Search for the cell housing the specified text and yield its [X, Y] center coordinate. 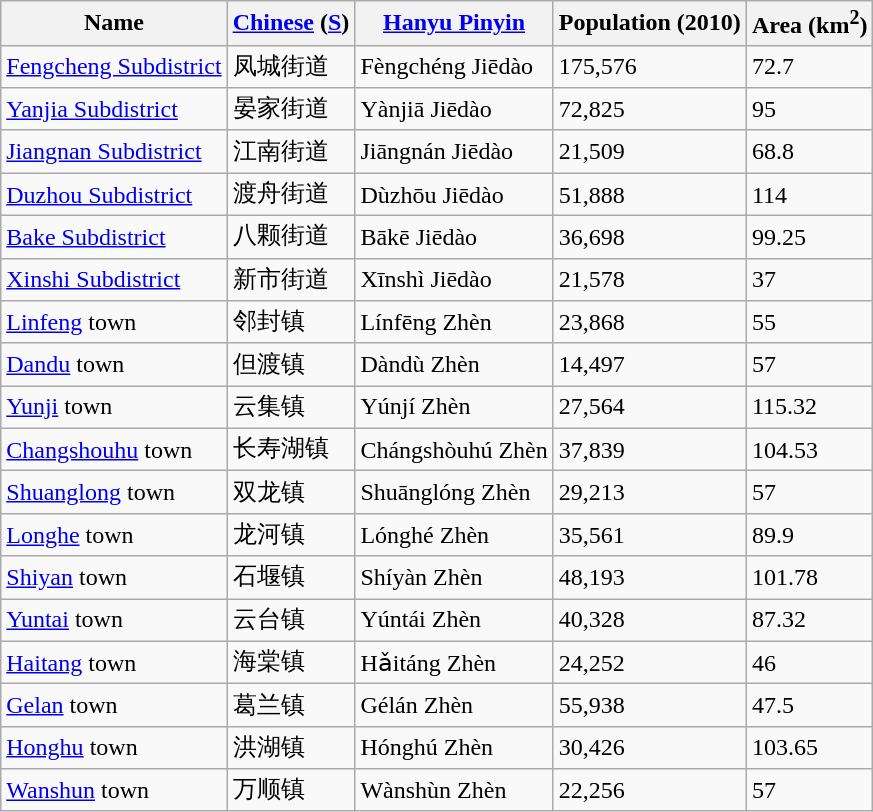
龙河镇 [291, 534]
凤城街道 [291, 66]
Wanshun town [114, 790]
175,576 [650, 66]
长寿湖镇 [291, 450]
Shíyàn Zhèn [454, 578]
68.8 [810, 152]
Shuanglong town [114, 492]
95 [810, 110]
Xīnshì Jiēdào [454, 280]
48,193 [650, 578]
36,698 [650, 238]
邻封镇 [291, 322]
Bake Subdistrict [114, 238]
55 [810, 322]
Shuānglóng Zhèn [454, 492]
Changshouhu town [114, 450]
Gelan town [114, 706]
Lónghé Zhèn [454, 534]
115.32 [810, 408]
云集镇 [291, 408]
Jiangnan Subdistrict [114, 152]
江南街道 [291, 152]
55,938 [650, 706]
海棠镇 [291, 662]
万顺镇 [291, 790]
Dùzhōu Jiēdào [454, 194]
89.9 [810, 534]
Hǎitáng Zhèn [454, 662]
35,561 [650, 534]
Chinese (S) [291, 24]
103.65 [810, 748]
Wànshùn Zhèn [454, 790]
Shiyan town [114, 578]
104.53 [810, 450]
23,868 [650, 322]
37 [810, 280]
晏家街道 [291, 110]
22,256 [650, 790]
40,328 [650, 620]
Hónghú Zhèn [454, 748]
Longhe town [114, 534]
Population (2010) [650, 24]
Yanjia Subdistrict [114, 110]
24,252 [650, 662]
114 [810, 194]
葛兰镇 [291, 706]
云台镇 [291, 620]
21,509 [650, 152]
37,839 [650, 450]
Hanyu Pinyin [454, 24]
双龙镇 [291, 492]
Dàndù Zhèn [454, 364]
新市街道 [291, 280]
Haitang town [114, 662]
Línfēng Zhèn [454, 322]
Fèngchéng Jiēdào [454, 66]
27,564 [650, 408]
Area (km2) [810, 24]
29,213 [650, 492]
Xinshi Subdistrict [114, 280]
Jiāngnán Jiēdào [454, 152]
51,888 [650, 194]
72.7 [810, 66]
72,825 [650, 110]
14,497 [650, 364]
渡舟街道 [291, 194]
87.32 [810, 620]
30,426 [650, 748]
Dandu town [114, 364]
洪湖镇 [291, 748]
Yúntái Zhèn [454, 620]
Honghu town [114, 748]
Yànjiā Jiēdào [454, 110]
Fengcheng Subdistrict [114, 66]
Gélán Zhèn [454, 706]
但渡镇 [291, 364]
Yúnjí Zhèn [454, 408]
Chángshòuhú Zhèn [454, 450]
101.78 [810, 578]
Yuntai town [114, 620]
Bākē Jiēdào [454, 238]
八颗街道 [291, 238]
Duzhou Subdistrict [114, 194]
46 [810, 662]
99.25 [810, 238]
47.5 [810, 706]
石堰镇 [291, 578]
Name [114, 24]
Linfeng town [114, 322]
21,578 [650, 280]
Yunji town [114, 408]
